From the cell containing the given text, extract its center point as (X, Y) coordinate. 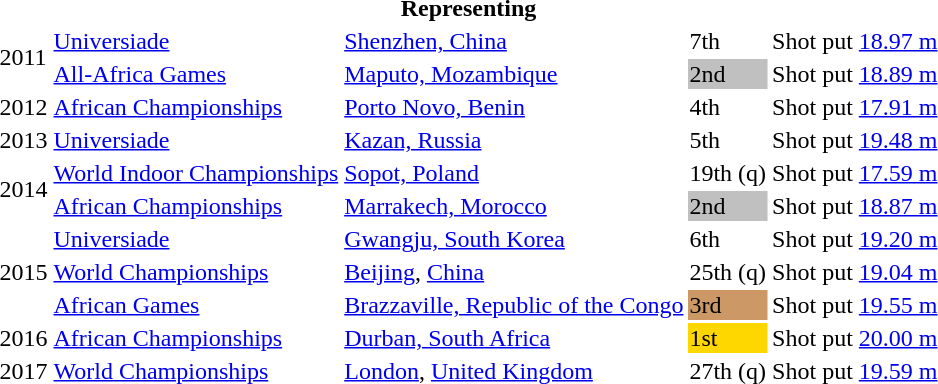
Kazan, Russia (514, 140)
4th (728, 107)
Brazzaville, Republic of the Congo (514, 305)
3rd (728, 305)
25th (q) (728, 272)
Gwangju, South Korea (514, 239)
Durban, South Africa (514, 338)
19th (q) (728, 173)
Marrakech, Morocco (514, 206)
Maputo, Mozambique (514, 74)
5th (728, 140)
Porto Novo, Benin (514, 107)
All-Africa Games (196, 74)
1st (728, 338)
World Indoor Championships (196, 173)
7th (728, 41)
African Games (196, 305)
Sopot, Poland (514, 173)
6th (728, 239)
World Championships (196, 272)
Beijing, China (514, 272)
Shenzhen, China (514, 41)
